Return [X, Y] of the center of cell containing provided text 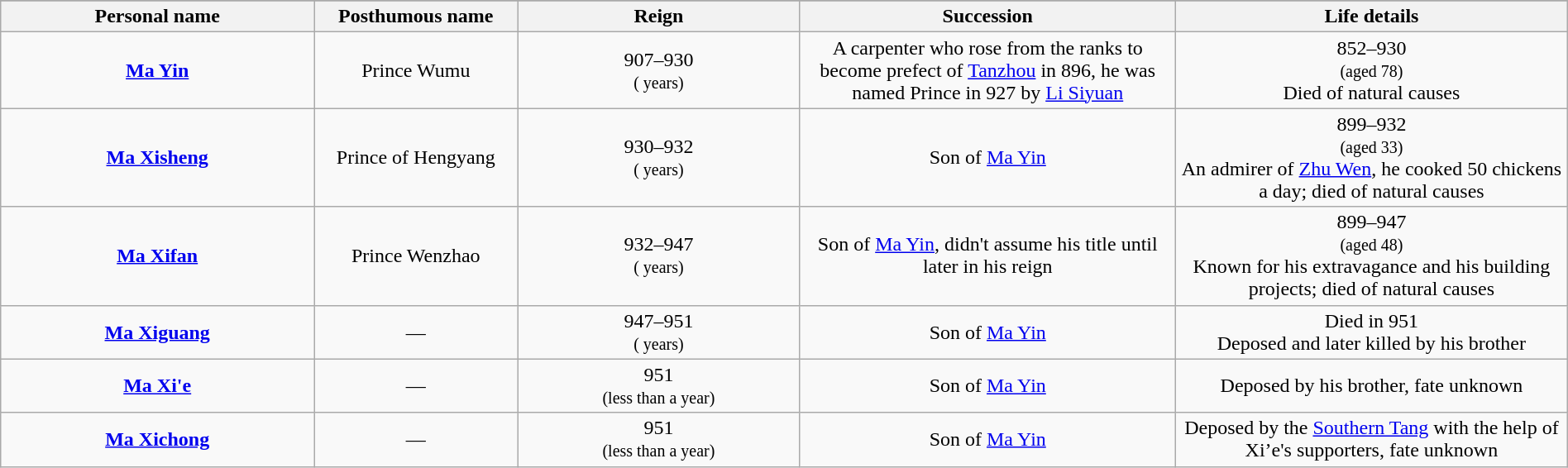
Prince Wumu [416, 70]
A carpenter who rose from the ranks to become prefect of Tanzhou in 896, he was named Prince in 927 by Li Siyuan [987, 70]
852–930(aged 78)Died of natural causes [1372, 70]
Deposed by his brother, fate unknown [1372, 385]
947–951( years) [658, 332]
907–930( years) [658, 70]
930–932( years) [658, 157]
Prince of Hengyang [416, 157]
Deposed by the Southern Tang with the help of Xi’e's supporters, fate unknown [1372, 440]
Ma Yin [157, 70]
Died in 951Deposed and later killed by his brother [1372, 332]
Ma Xiguang [157, 332]
Reign [658, 17]
Prince Wenzhao [416, 256]
Ma Xifan [157, 256]
Ma Xisheng [157, 157]
Life details [1372, 17]
Ma Xi'e [157, 385]
Son of Ma Yin, didn't assume his title until later in his reign [987, 256]
932–947( years) [658, 256]
Posthumous name [416, 17]
Personal name [157, 17]
899–947(aged 48)Known for his extravagance and his building projects; died of natural causes [1372, 256]
Succession [987, 17]
899–932(aged 33)An admirer of Zhu Wen, he cooked 50 chickens a day; died of natural causes [1372, 157]
Ma Xichong [157, 440]
